Scan for the cell matching the given text and deliver its (X, Y) coordinate at center. 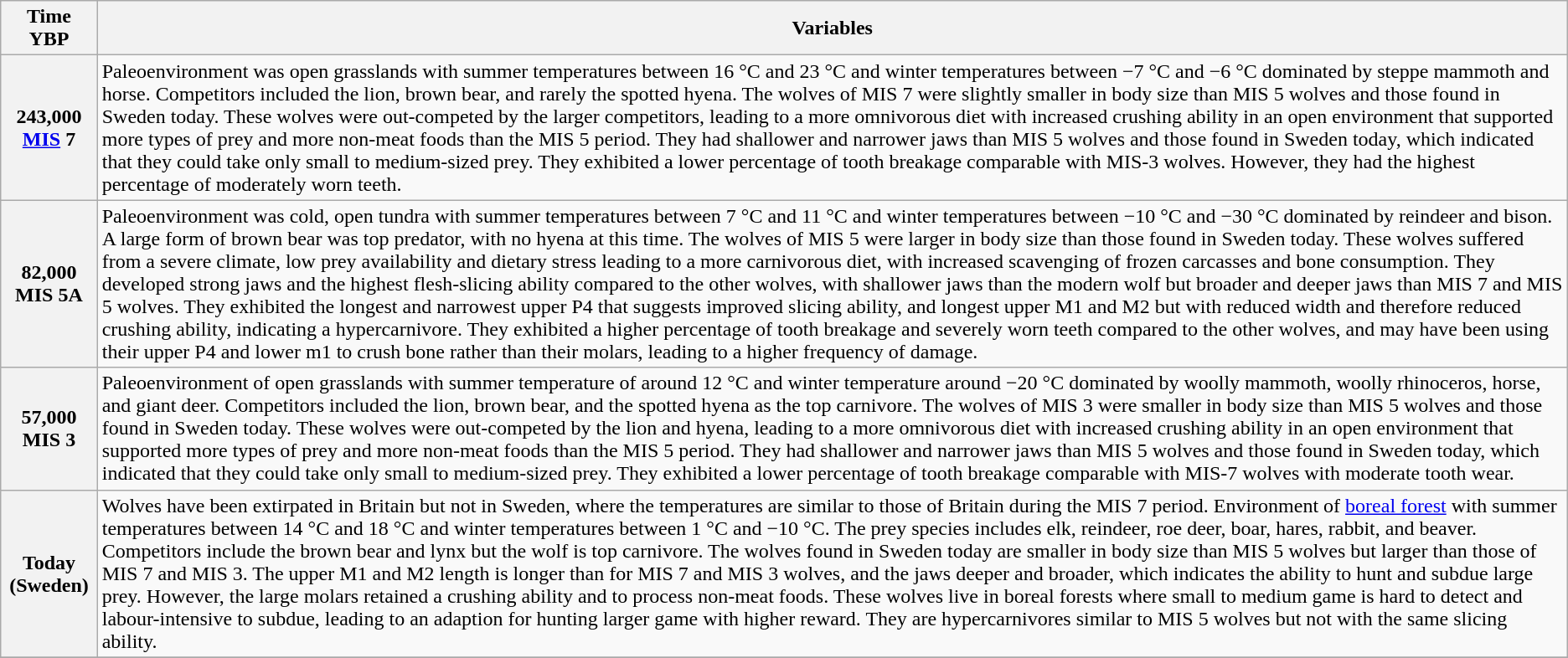
Time YBP (49, 28)
Variables (833, 28)
82,000 MIS 5A (49, 284)
57,000 MIS 3 (49, 429)
Today (Sweden) (49, 573)
243,000 MIS 7 (49, 127)
